Find where the given text appears and provide that cell's center as (X, Y) coordinate. 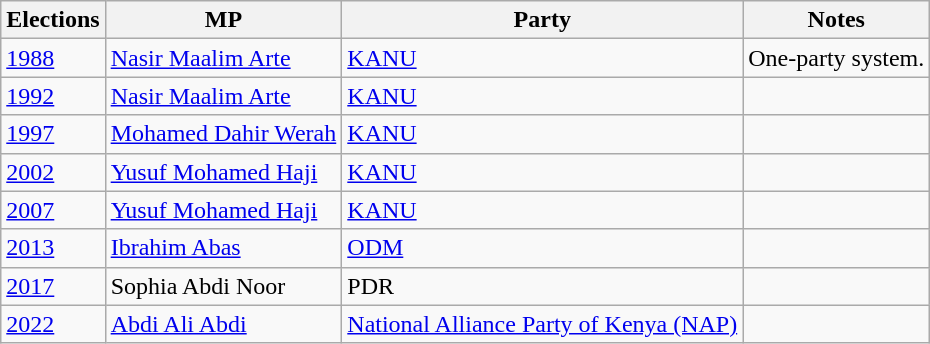
PDR (542, 286)
Ibrahim Abas (224, 248)
Party (542, 20)
ODM (542, 248)
2007 (53, 210)
2022 (53, 324)
2013 (53, 248)
2002 (53, 172)
Abdi Ali Abdi (224, 324)
1997 (53, 134)
One-party system. (836, 58)
MP (224, 20)
Notes (836, 20)
2017 (53, 286)
Mohamed Dahir Werah (224, 134)
Elections (53, 20)
National Alliance Party of Kenya (NAP) (542, 324)
1992 (53, 96)
1988 (53, 58)
Sophia Abdi Noor (224, 286)
